Search for the cell housing the specified text and yield its (x, y) center coordinate. 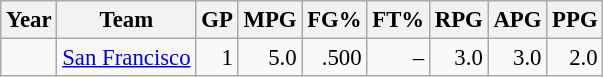
FT% (398, 20)
PPG (575, 20)
Team (126, 20)
GP (217, 20)
Year (29, 20)
MPG (270, 20)
5.0 (270, 58)
San Francisco (126, 58)
.500 (334, 58)
APG (518, 20)
FG% (334, 20)
RPG (458, 20)
– (398, 58)
1 (217, 58)
2.0 (575, 58)
